Search for the cell housing the specified text and yield its (x, y) center coordinate. 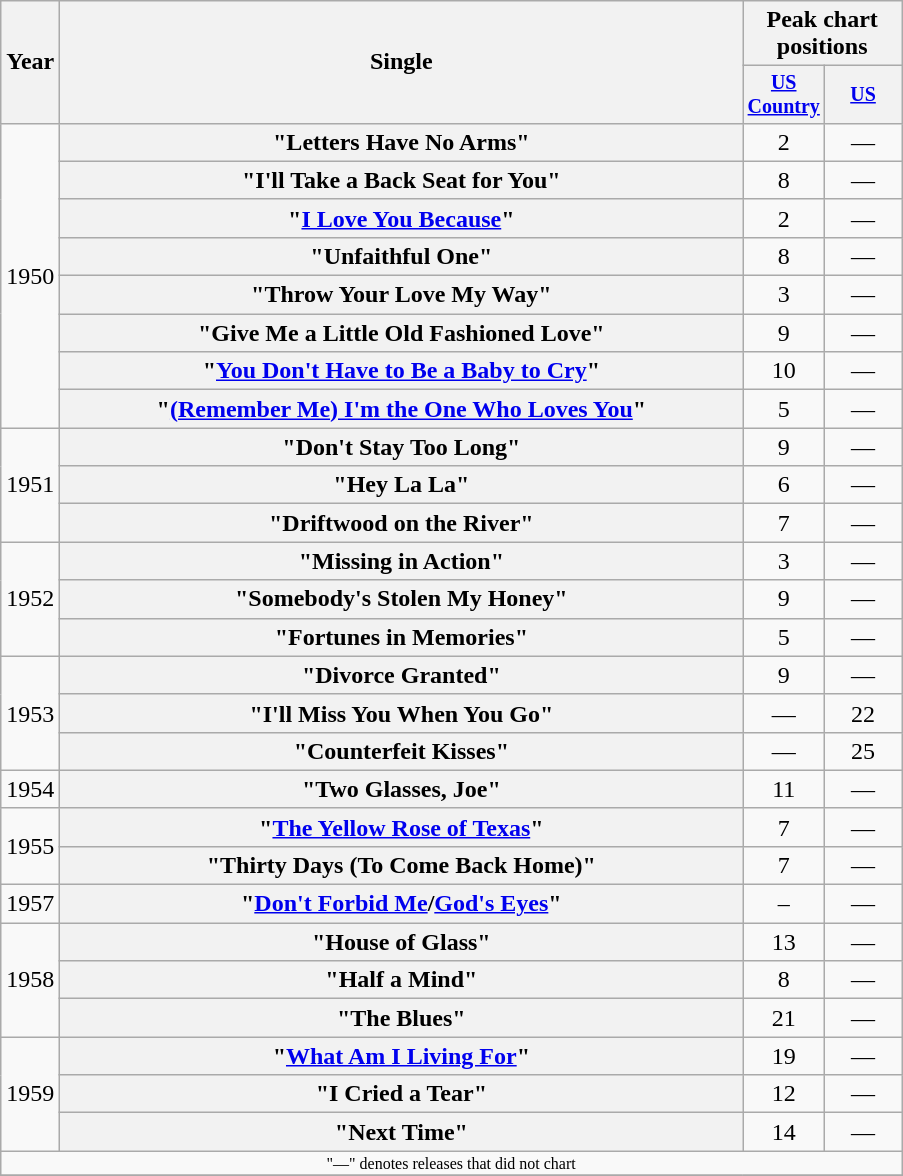
"I Cried a Tear" (402, 1094)
14 (784, 1132)
"Two Glasses, Joe" (402, 789)
1952 (30, 599)
"Missing in Action" (402, 561)
US (864, 94)
"The Blues" (402, 1018)
"Half a Mind" (402, 980)
"I'll Miss You When You Go" (402, 713)
"House of Glass" (402, 942)
"Don't Forbid Me/God's Eyes" (402, 904)
"I'll Take a Back Seat for You" (402, 180)
12 (784, 1094)
22 (864, 713)
"Throw Your Love My Way" (402, 295)
21 (784, 1018)
"Counterfeit Kisses" (402, 751)
"Driftwood on the River" (402, 523)
"Unfaithful One" (402, 256)
"The Yellow Rose of Texas" (402, 827)
"Letters Have No Arms" (402, 142)
"You Don't Have to Be a Baby to Cry" (402, 371)
Year (30, 62)
25 (864, 751)
"Hey La La" (402, 485)
10 (784, 371)
"Fortunes in Memories" (402, 637)
"Next Time" (402, 1132)
1957 (30, 904)
Peak chartpositions (822, 34)
1959 (30, 1094)
1955 (30, 846)
1954 (30, 789)
"Somebody's Stolen My Honey" (402, 599)
"Give Me a Little Old Fashioned Love" (402, 333)
"(Remember Me) I'm the One Who Loves You" (402, 409)
"Don't Stay Too Long" (402, 447)
Single (402, 62)
6 (784, 485)
US Country (784, 94)
19 (784, 1056)
1950 (30, 275)
"Thirty Days (To Come Back Home)" (402, 865)
"I Love You Because" (402, 218)
13 (784, 942)
1958 (30, 980)
1953 (30, 713)
1951 (30, 485)
11 (784, 789)
"—" denotes releases that did not chart (452, 1163)
"Divorce Granted" (402, 675)
– (784, 904)
"What Am I Living For" (402, 1056)
